Capture the cell that displays the provided text and extract its (X, Y) central coordinate. 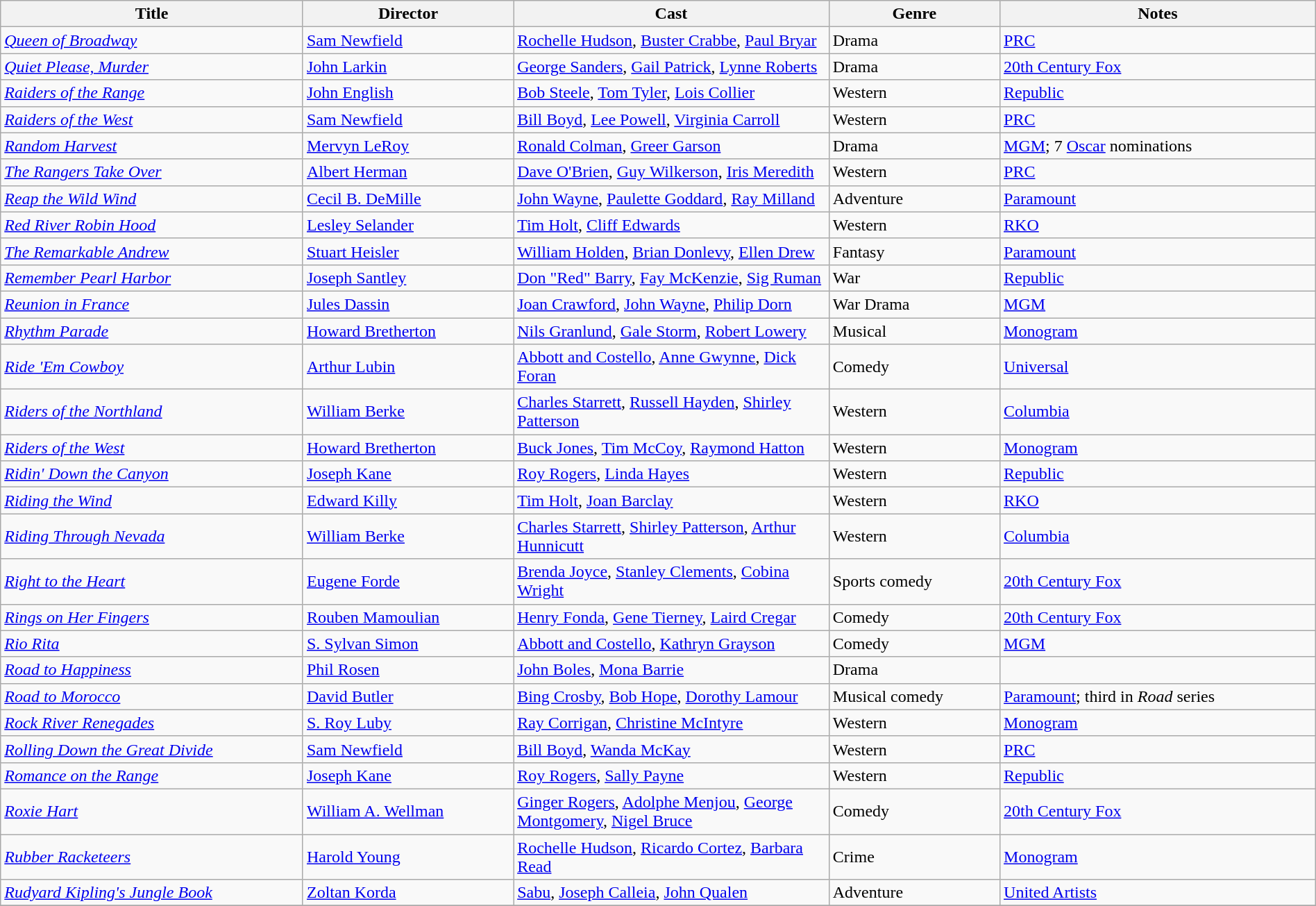
Paramount; third in Road series (1158, 696)
Bob Steele, Tom Tyler, Lois Collier (672, 93)
Remember Pearl Harbor (152, 278)
Roxie Hart (152, 811)
Musical comedy (914, 696)
Rudyard Kipling's Jungle Book (152, 893)
Zoltan Korda (408, 893)
Rouben Mamoulian (408, 617)
Rolling Down the Great Divide (152, 749)
Ride 'Em Cowboy (152, 367)
Stuart Heisler (408, 251)
Harold Young (408, 857)
Edward Killy (408, 501)
John Wayne, Paulette Goddard, Ray Milland (672, 199)
Rock River Renegades (152, 723)
Universal (1158, 367)
Joan Crawford, John Wayne, Philip Dorn (672, 304)
John Boles, Mona Barrie (672, 670)
John English (408, 93)
Abbott and Costello, Kathryn Grayson (672, 644)
S. Sylvan Simon (408, 644)
Romance on the Range (152, 775)
MGM; 7 Oscar nominations (1158, 146)
Riders of the West (152, 448)
Queen of Broadway (152, 40)
Fantasy (914, 251)
Red River Robin Hood (152, 225)
Riding the Wind (152, 501)
William Holden, Brian Donlevy, Ellen Drew (672, 251)
Lesley Selander (408, 225)
John Larkin (408, 67)
Raiders of the West (152, 119)
Cecil B. DeMille (408, 199)
Riding Through Nevada (152, 536)
Rochelle Hudson, Buster Crabbe, Paul Bryar (672, 40)
Cast (672, 14)
Tim Holt, Joan Barclay (672, 501)
Quiet Please, Murder (152, 67)
Abbott and Costello, Anne Gwynne, Dick Foran (672, 367)
Genre (914, 14)
Charles Starrett, Russell Hayden, Shirley Patterson (672, 412)
Sabu, Joseph Calleia, John Qualen (672, 893)
Rio Rita (152, 644)
War (914, 278)
Rings on Her Fingers (152, 617)
The Rangers Take Over (152, 172)
Arthur Lubin (408, 367)
The Remarkable Andrew (152, 251)
S. Roy Luby (408, 723)
Reunion in France (152, 304)
Director (408, 14)
Ridin' Down the Canyon (152, 474)
David Butler (408, 696)
Nils Granlund, Gale Storm, Robert Lowery (672, 331)
United Artists (1158, 893)
Eugene Forde (408, 582)
Tim Holt, Cliff Edwards (672, 225)
George Sanders, Gail Patrick, Lynne Roberts (672, 67)
Ronald Colman, Greer Garson (672, 146)
Mervyn LeRoy (408, 146)
Crime (914, 857)
Right to the Heart (152, 582)
William A. Wellman (408, 811)
Sports comedy (914, 582)
Bing Crosby, Bob Hope, Dorothy Lamour (672, 696)
Joseph Santley (408, 278)
Road to Happiness (152, 670)
Don "Red" Barry, Fay McKenzie, Sig Ruman (672, 278)
Road to Morocco (152, 696)
Roy Rogers, Sally Payne (672, 775)
Albert Herman (408, 172)
Rubber Racketeers (152, 857)
Jules Dassin (408, 304)
Phil Rosen (408, 670)
Notes (1158, 14)
Henry Fonda, Gene Tierney, Laird Cregar (672, 617)
Roy Rogers, Linda Hayes (672, 474)
Brenda Joyce, Stanley Clements, Cobina Wright (672, 582)
Buck Jones, Tim McCoy, Raymond Hatton (672, 448)
Bill Boyd, Wanda McKay (672, 749)
Reap the Wild Wind (152, 199)
Rhythm Parade (152, 331)
Musical (914, 331)
Ray Corrigan, Christine McIntyre (672, 723)
Dave O'Brien, Guy Wilkerson, Iris Meredith (672, 172)
Title (152, 14)
Riders of the Northland (152, 412)
War Drama (914, 304)
Ginger Rogers, Adolphe Menjou, George Montgomery, Nigel Bruce (672, 811)
Rochelle Hudson, Ricardo Cortez, Barbara Read (672, 857)
Random Harvest (152, 146)
Bill Boyd, Lee Powell, Virginia Carroll (672, 119)
Charles Starrett, Shirley Patterson, Arthur Hunnicutt (672, 536)
Raiders of the Range (152, 93)
